Provide the (x, y) coordinate of the cell's center where the given text is located.  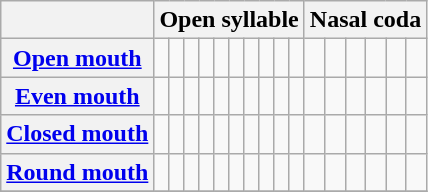
Open syllable (229, 20)
Closed mouth (78, 134)
Round mouth (78, 172)
Open mouth (78, 58)
Nasal coda (365, 20)
Even mouth (78, 96)
